Capture the cell that displays the provided text and extract its [X, Y] central coordinate. 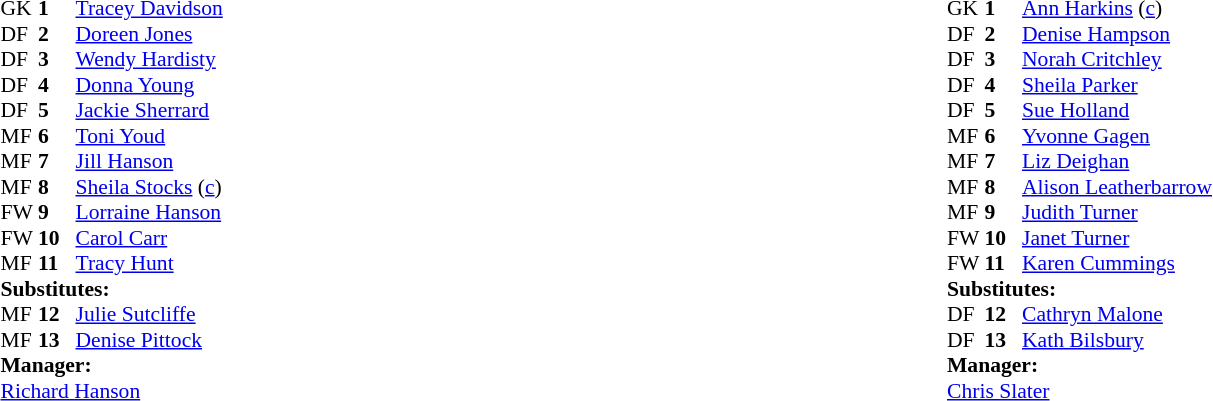
Denise Hampson [1117, 34]
Jill Hanson [150, 161]
Wendy Hardisty [150, 59]
Karen Cummings [1117, 263]
Liz Deighan [1117, 161]
Sheila Stocks (c) [150, 187]
Alison Leatherbarrow [1117, 187]
Janet Turner [1117, 238]
Cathryn Malone [1117, 315]
Denise Pittock [150, 340]
Toni Youd [150, 136]
Carol Carr [150, 238]
Kath Bilsbury [1117, 340]
Sheila Parker [1117, 85]
Tracy Hunt [150, 263]
Yvonne Gagen [1117, 136]
Sue Holland [1117, 111]
Norah Critchley [1117, 59]
Jackie Sherrard [150, 111]
Julie Sutcliffe [150, 315]
Doreen Jones [150, 34]
Judith Turner [1117, 213]
Donna Young [150, 85]
Lorraine Hanson [150, 213]
